Identify which cell holds the provided text, then report its (x, y) central coordinate. 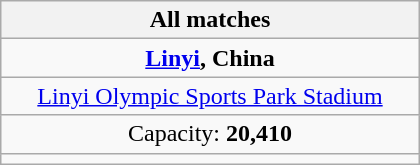
Linyi Olympic Sports Park Stadium (210, 96)
Capacity: 20,410 (210, 134)
Linyi, China (210, 58)
All matches (210, 20)
